Pinpoint the cell where the given text exists, returning its [x, y] midpoint coordinate. 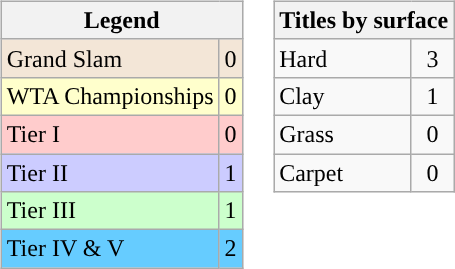
2 [230, 249]
Grand Slam [110, 58]
Titles by surface [364, 20]
WTA Championships [110, 96]
Carpet [343, 173]
Tier II [110, 173]
Clay [343, 96]
Tier IV & V [110, 249]
Hard [343, 58]
Grass [343, 134]
Legend [122, 20]
Tier III [110, 211]
Tier I [110, 134]
3 [432, 58]
